Search for the cell housing the specified text and yield its (x, y) center coordinate. 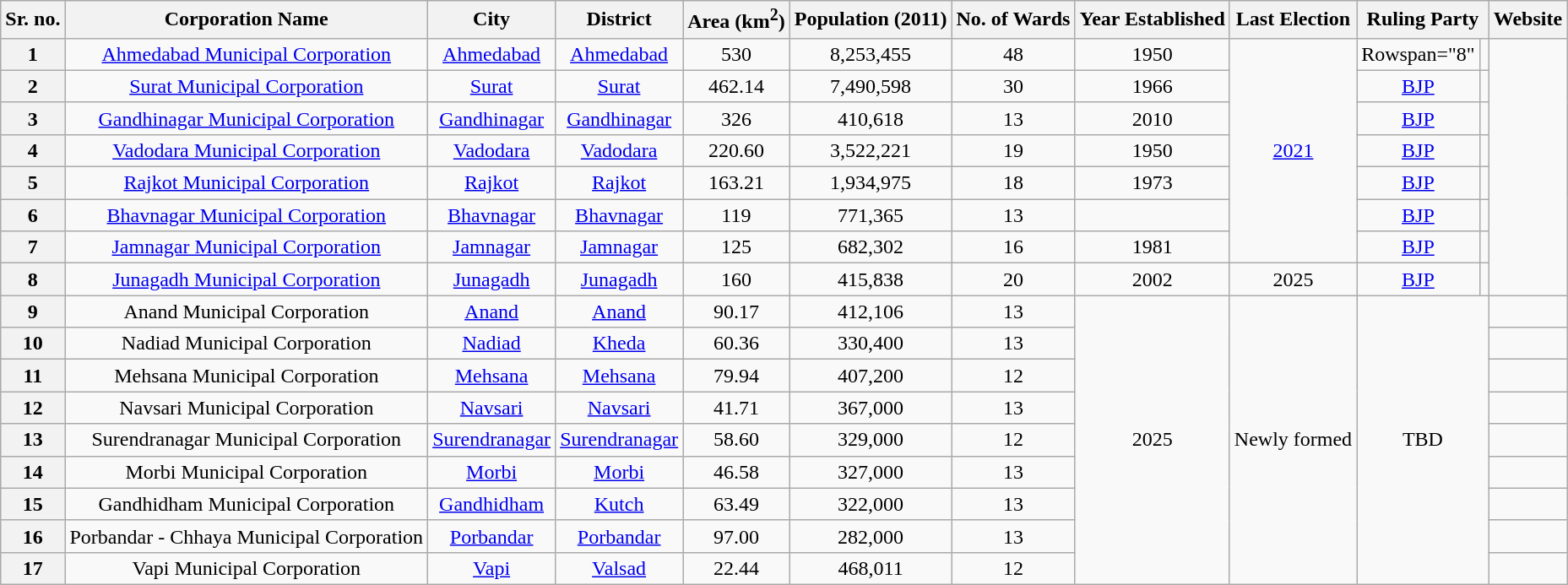
Kheda (620, 344)
Vapi Municipal Corporation (247, 568)
Last Election (1293, 20)
Porbandar - Chhaya Municipal Corporation (247, 536)
Population (2011) (871, 20)
3 (33, 118)
Bhavnagar Municipal Corporation (247, 215)
41.71 (736, 408)
30 (1013, 86)
Rajkot Municipal Corporation (247, 183)
19 (1013, 150)
Ruling Party (1424, 20)
7,490,598 (871, 86)
18 (1013, 183)
Area (km2) (736, 20)
63.49 (736, 504)
2002 (1152, 279)
TBD (1424, 441)
5 (33, 183)
22.44 (736, 568)
City (491, 20)
90.17 (736, 311)
9 (33, 311)
79.94 (736, 376)
20 (1013, 279)
7 (33, 247)
1981 (1152, 247)
46.58 (736, 472)
15 (33, 504)
220.60 (736, 150)
Valsad (620, 568)
326 (736, 118)
8,253,455 (871, 54)
1 (33, 54)
Gandhinagar Municipal Corporation (247, 118)
Sr. no. (33, 20)
17 (33, 568)
1966 (1152, 86)
Anand Municipal Corporation (247, 311)
468,011 (871, 568)
8 (33, 279)
Year Established (1152, 20)
11 (33, 376)
97.00 (736, 536)
Newly formed (1293, 441)
682,302 (871, 247)
Website (1527, 20)
Vadodara Municipal Corporation (247, 150)
282,000 (871, 536)
1,934,975 (871, 183)
Mehsana Municipal Corporation (247, 376)
Corporation Name (247, 20)
Junagadh Municipal Corporation (247, 279)
2 (33, 86)
2021 (1293, 150)
Nadiad Municipal Corporation (247, 344)
407,200 (871, 376)
1973 (1152, 183)
District (620, 20)
412,106 (871, 311)
327,000 (871, 472)
60.36 (736, 344)
119 (736, 215)
530 (736, 54)
Nadiad (491, 344)
48 (1013, 54)
Jamnagar Municipal Corporation (247, 247)
462.14 (736, 86)
Vapi (491, 568)
410,618 (871, 118)
Navsari Municipal Corporation (247, 408)
Kutch (620, 504)
125 (736, 247)
415,838 (871, 279)
10 (33, 344)
4 (33, 150)
Gandhidham (491, 504)
Surendranagar Municipal Corporation (247, 440)
367,000 (871, 408)
Gandhidham Municipal Corporation (247, 504)
Surat Municipal Corporation (247, 86)
Ahmedabad Municipal Corporation (247, 54)
771,365 (871, 215)
163.21 (736, 183)
6 (33, 215)
3,522,221 (871, 150)
Morbi Municipal Corporation (247, 472)
14 (33, 472)
322,000 (871, 504)
58.60 (736, 440)
329,000 (871, 440)
160 (736, 279)
Rowspan="8" (1419, 54)
2010 (1152, 118)
No. of Wards (1013, 20)
330,400 (871, 344)
